Extract the (X, Y) coordinate from the center of the cell holding the provided text.  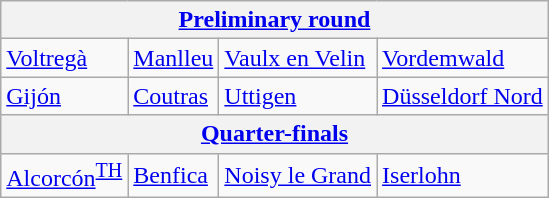
Preliminary round (275, 20)
Coutras (174, 96)
Gijón (64, 96)
Manlleu (174, 58)
Vaulx en Velin (298, 58)
Vordemwald (463, 58)
Benfica (174, 176)
Iserlohn (463, 176)
Voltregà (64, 58)
Uttigen (298, 96)
AlcorcónTH (64, 176)
Düsseldorf Nord (463, 96)
Noisy le Grand (298, 176)
Quarter-finals (275, 134)
